Output the (x, y) coordinate of the center of the cell containing the given text.  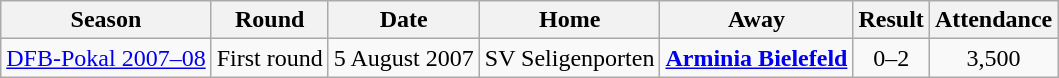
5 August 2007 (404, 58)
DFB-Pokal 2007–08 (106, 58)
Home (570, 20)
First round (270, 58)
Arminia Bielefeld (756, 58)
3,500 (993, 58)
Result (891, 20)
Round (270, 20)
Attendance (993, 20)
0–2 (891, 58)
Season (106, 20)
Away (756, 20)
Date (404, 20)
SV Seligenporten (570, 58)
